Scan for the cell matching the given text and deliver its [X, Y] coordinate at center. 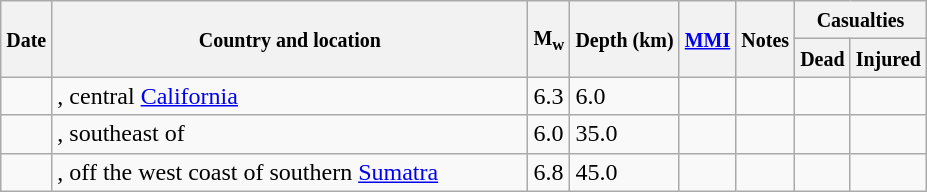
, off the west coast of southern Sumatra [290, 172]
6.3 [549, 96]
, southeast of [290, 134]
Depth (km) [624, 39]
6.8 [549, 172]
MMI [708, 39]
Date [26, 39]
45.0 [624, 172]
Casualties [861, 20]
Dead [823, 58]
35.0 [624, 134]
Injured [888, 58]
Mw [549, 39]
Notes [766, 39]
Country and location [290, 39]
, central California [290, 96]
